From the cell containing the given text, extract its center point as [X, Y] coordinate. 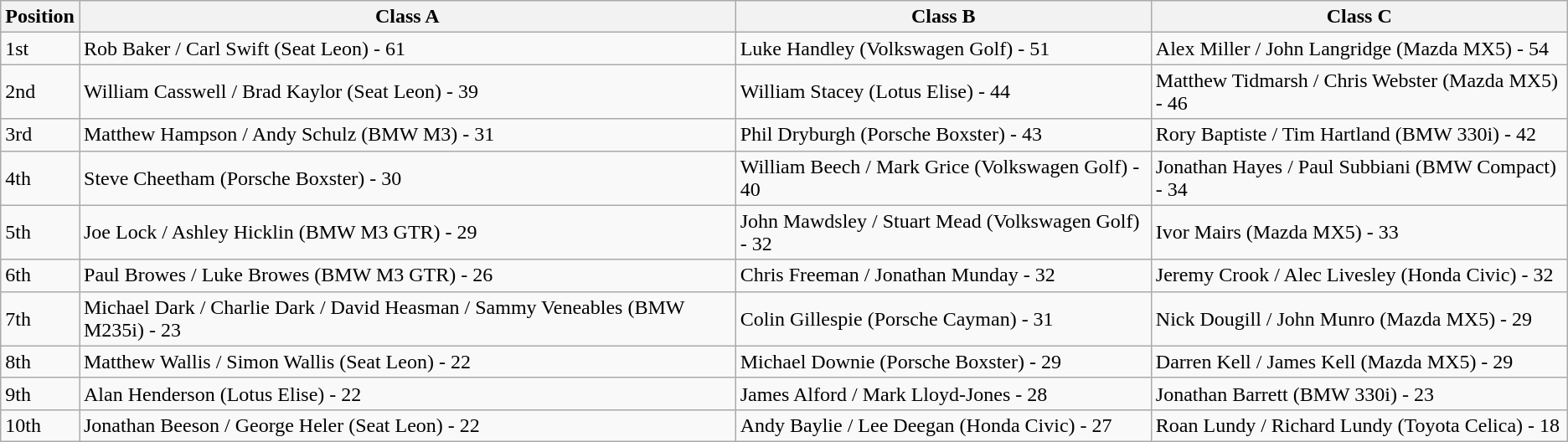
Paul Browes / Luke Browes (BMW M3 GTR) - 26 [407, 275]
Jonathan Beeson / George Heler (Seat Leon) - 22 [407, 425]
Nick Dougill / John Munro (Mazda MX5) - 29 [1359, 318]
3rd [40, 135]
7th [40, 318]
Rob Baker / Carl Swift (Seat Leon) - 61 [407, 49]
Darren Kell / James Kell (Mazda MX5) - 29 [1359, 362]
Class A [407, 17]
Chris Freeman / Jonathan Munday - 32 [943, 275]
9th [40, 393]
William Beech / Mark Grice (Volkswagen Golf) - 40 [943, 177]
Andy Baylie / Lee Deegan (Honda Civic) - 27 [943, 425]
Joe Lock / Ashley Hicklin (BMW M3 GTR) - 29 [407, 233]
4th [40, 177]
Matthew Tidmarsh / Chris Webster (Mazda MX5) - 46 [1359, 92]
Ivor Mairs (Mazda MX5) - 33 [1359, 233]
Position [40, 17]
Steve Cheetham (Porsche Boxster) - 30 [407, 177]
Michael Dark / Charlie Dark / David Heasman / Sammy Veneables (BMW M235i) - 23 [407, 318]
Rory Baptiste / Tim Hartland (BMW 330i) - 42 [1359, 135]
Jeremy Crook / Alec Livesley (Honda Civic) - 32 [1359, 275]
Michael Downie (Porsche Boxster) - 29 [943, 362]
6th [40, 275]
Jonathan Barrett (BMW 330i) - 23 [1359, 393]
2nd [40, 92]
John Mawdsley / Stuart Mead (Volkswagen Golf) - 32 [943, 233]
Jonathan Hayes / Paul Subbiani (BMW Compact) - 34 [1359, 177]
5th [40, 233]
1st [40, 49]
Matthew Wallis / Simon Wallis (Seat Leon) - 22 [407, 362]
Luke Handley (Volkswagen Golf) - 51 [943, 49]
William Casswell / Brad Kaylor (Seat Leon) - 39 [407, 92]
William Stacey (Lotus Elise) - 44 [943, 92]
Alan Henderson (Lotus Elise) - 22 [407, 393]
Class C [1359, 17]
8th [40, 362]
10th [40, 425]
Class B [943, 17]
James Alford / Mark Lloyd-Jones - 28 [943, 393]
Alex Miller / John Langridge (Mazda MX5) - 54 [1359, 49]
Roan Lundy / Richard Lundy (Toyota Celica) - 18 [1359, 425]
Colin Gillespie (Porsche Cayman) - 31 [943, 318]
Phil Dryburgh (Porsche Boxster) - 43 [943, 135]
Matthew Hampson / Andy Schulz (BMW M3) - 31 [407, 135]
